Detect which cell encompasses the target text, then output its [X, Y] center coordinate. 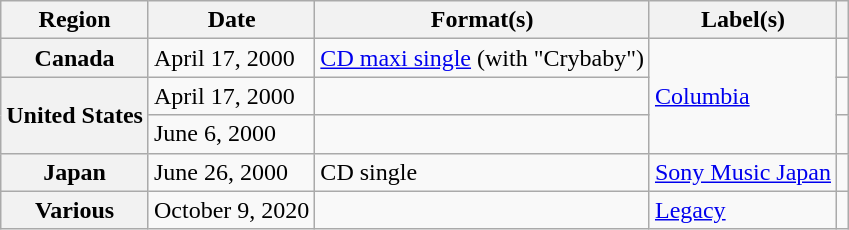
Canada [75, 58]
Region [75, 20]
Sony Music Japan [742, 172]
Format(s) [482, 20]
CD maxi single (with "Crybaby") [482, 58]
Various [75, 210]
Japan [75, 172]
Label(s) [742, 20]
October 9, 2020 [231, 210]
June 6, 2000 [231, 134]
Columbia [742, 96]
CD single [482, 172]
Date [231, 20]
June 26, 2000 [231, 172]
United States [75, 115]
Legacy [742, 210]
